Extract the (x, y) coordinate from the center of the cell holding the provided text.  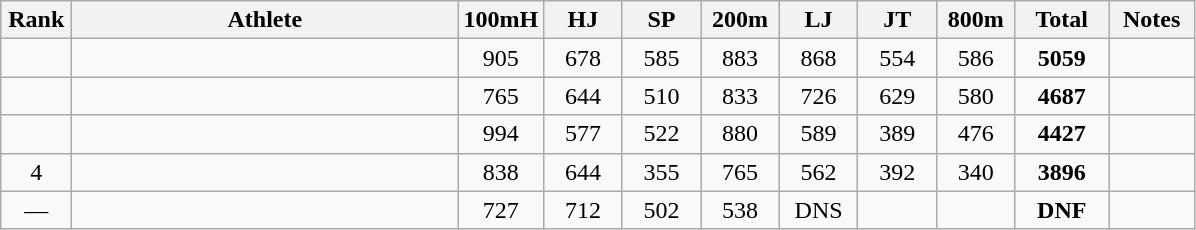
586 (976, 58)
678 (584, 58)
SP (662, 20)
Athlete (265, 20)
880 (740, 134)
— (36, 210)
538 (740, 210)
HJ (584, 20)
510 (662, 96)
580 (976, 96)
4687 (1062, 96)
DNF (1062, 210)
562 (818, 172)
522 (662, 134)
726 (818, 96)
Total (1062, 20)
JT (898, 20)
389 (898, 134)
629 (898, 96)
994 (501, 134)
5059 (1062, 58)
838 (501, 172)
712 (584, 210)
476 (976, 134)
502 (662, 210)
727 (501, 210)
589 (818, 134)
577 (584, 134)
4427 (1062, 134)
Notes (1152, 20)
4 (36, 172)
392 (898, 172)
868 (818, 58)
DNS (818, 210)
833 (740, 96)
100mH (501, 20)
554 (898, 58)
340 (976, 172)
3896 (1062, 172)
355 (662, 172)
Rank (36, 20)
905 (501, 58)
585 (662, 58)
800m (976, 20)
200m (740, 20)
LJ (818, 20)
883 (740, 58)
